Output the (x, y) coordinate of the center of the cell containing the given text.  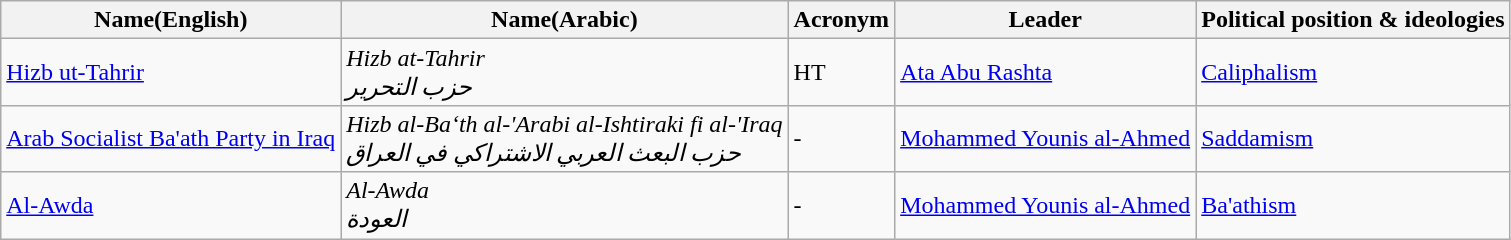
Ata Abu Rashta (1046, 72)
Ba'athism (1353, 206)
Name(Arabic) (564, 20)
Al-Awda (171, 206)
Leader (1046, 20)
Caliphalism (1353, 72)
Acronym (842, 20)
Name(English) (171, 20)
Al-Awdaالعودة (564, 206)
Hizb at-Tahrirحزب التحرير (564, 72)
Saddamism (1353, 138)
Hizb ut-Tahrir (171, 72)
Political position & ideologies (1353, 20)
HT (842, 72)
Arab Socialist Ba'ath Party in Iraq (171, 138)
Hizb al-Ba‘th al-'Arabi al-Ishtiraki fi al-'Iraqحزب البعث العربي الاشتراكي في العراق (564, 138)
